Find where the given text appears and provide that cell's center as (x, y) coordinate. 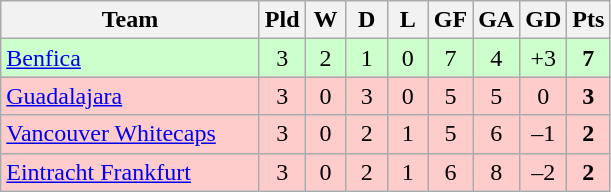
Team (130, 20)
Pts (588, 20)
GA (496, 20)
–2 (544, 172)
Vancouver Whitecaps (130, 134)
+3 (544, 58)
–1 (544, 134)
Eintracht Frankfurt (130, 172)
L (408, 20)
Pld (282, 20)
8 (496, 172)
Benfica (130, 58)
GF (450, 20)
Guadalajara (130, 96)
D (366, 20)
GD (544, 20)
W (326, 20)
4 (496, 58)
